Provide the [X, Y] coordinate of the cell's center where the given text is located.  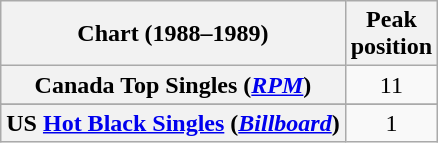
Chart (1988–1989) [173, 34]
Peakposition [391, 34]
11 [391, 85]
1 [391, 123]
US Hot Black Singles (Billboard) [173, 123]
Canada Top Singles (RPM) [173, 85]
